Scan for the cell matching the given text and deliver its [x, y] coordinate at center. 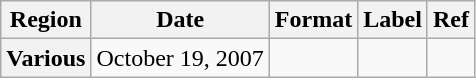
Ref [450, 20]
Various [46, 58]
Format [313, 20]
Label [393, 20]
Date [180, 20]
Region [46, 20]
October 19, 2007 [180, 58]
